Identify which cell holds the provided text, then report its (X, Y) central coordinate. 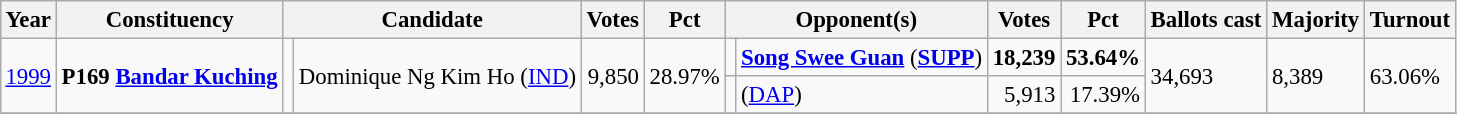
9,850 (612, 76)
53.64% (1104, 57)
Turnout (1410, 20)
(DAP) (862, 95)
5,913 (1024, 95)
18,239 (1024, 57)
63.06% (1410, 76)
28.97% (684, 76)
P169 Bandar Kuching (170, 76)
Dominique Ng Kim Ho (IND) (438, 76)
Ballots cast (1206, 20)
8,389 (1316, 76)
1999 (28, 76)
Song Swee Guan (SUPP) (862, 57)
Opponent(s) (856, 20)
Candidate (432, 20)
Majority (1316, 20)
Constituency (170, 20)
34,693 (1206, 76)
Year (28, 20)
17.39% (1104, 95)
